Scan for the cell matching the given text and deliver its [X, Y] coordinate at center. 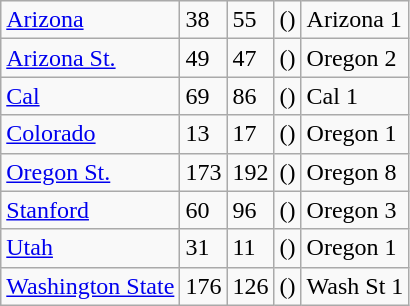
Washington State [90, 286]
49 [204, 58]
192 [250, 172]
Colorado [90, 134]
Cal [90, 96]
176 [204, 286]
173 [204, 172]
Stanford [90, 210]
86 [250, 96]
47 [250, 58]
Arizona St. [90, 58]
Arizona [90, 20]
13 [204, 134]
Oregon 8 [355, 172]
Cal 1 [355, 96]
Oregon St. [90, 172]
126 [250, 286]
60 [204, 210]
Oregon 3 [355, 210]
Arizona 1 [355, 20]
Wash St 1 [355, 286]
31 [204, 248]
11 [250, 248]
38 [204, 20]
Oregon 2 [355, 58]
17 [250, 134]
55 [250, 20]
Utah [90, 248]
69 [204, 96]
96 [250, 210]
